Locate the cell with the specified text and output its (x, y) center coordinate. 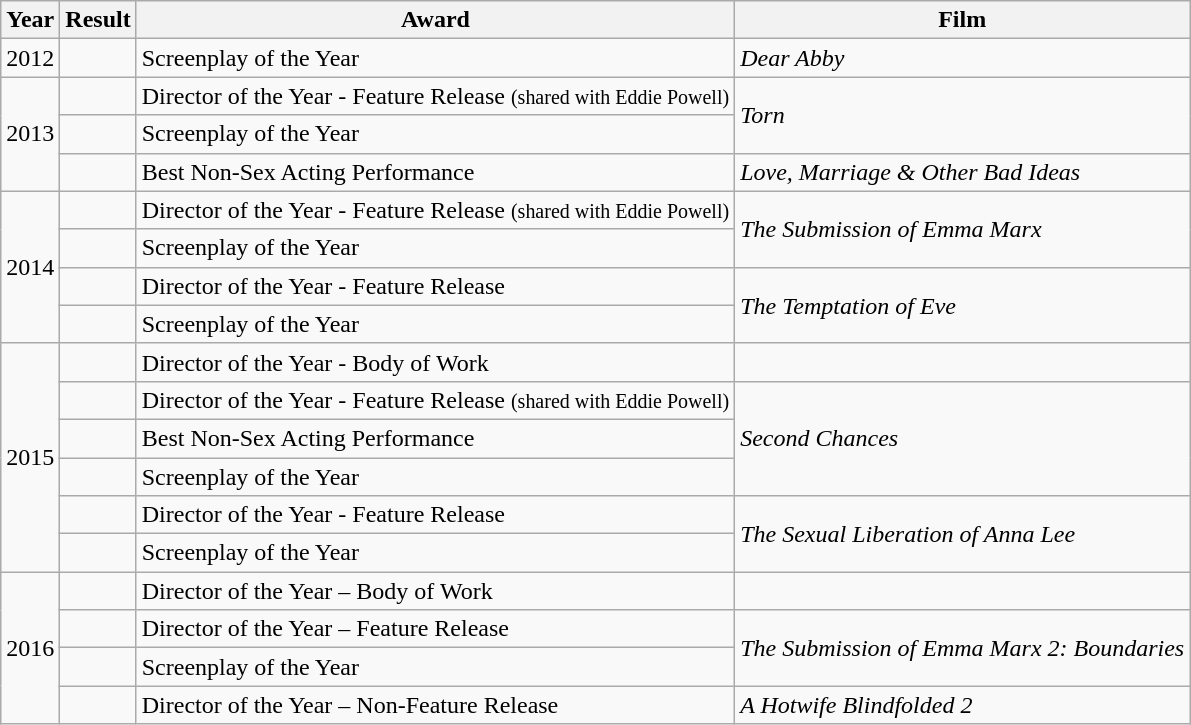
Love, Marriage & Other Bad Ideas (962, 172)
The Sexual Liberation of Anna Lee (962, 534)
Year (30, 20)
2013 (30, 134)
2012 (30, 58)
The Temptation of Eve (962, 305)
Second Chances (962, 438)
2016 (30, 648)
Director of the Year - Body of Work (435, 362)
2015 (30, 457)
Director of the Year – Body of Work (435, 591)
The Submission of Emma Marx (962, 229)
Award (435, 20)
Director of the Year – Non-Feature Release (435, 705)
2014 (30, 267)
Result (98, 20)
The Submission of Emma Marx 2: Boundaries (962, 648)
Dear Abby (962, 58)
Torn (962, 115)
A Hotwife Blindfolded 2 (962, 705)
Director of the Year – Feature Release (435, 629)
Film (962, 20)
